Return [X, Y] of the center of cell containing provided text 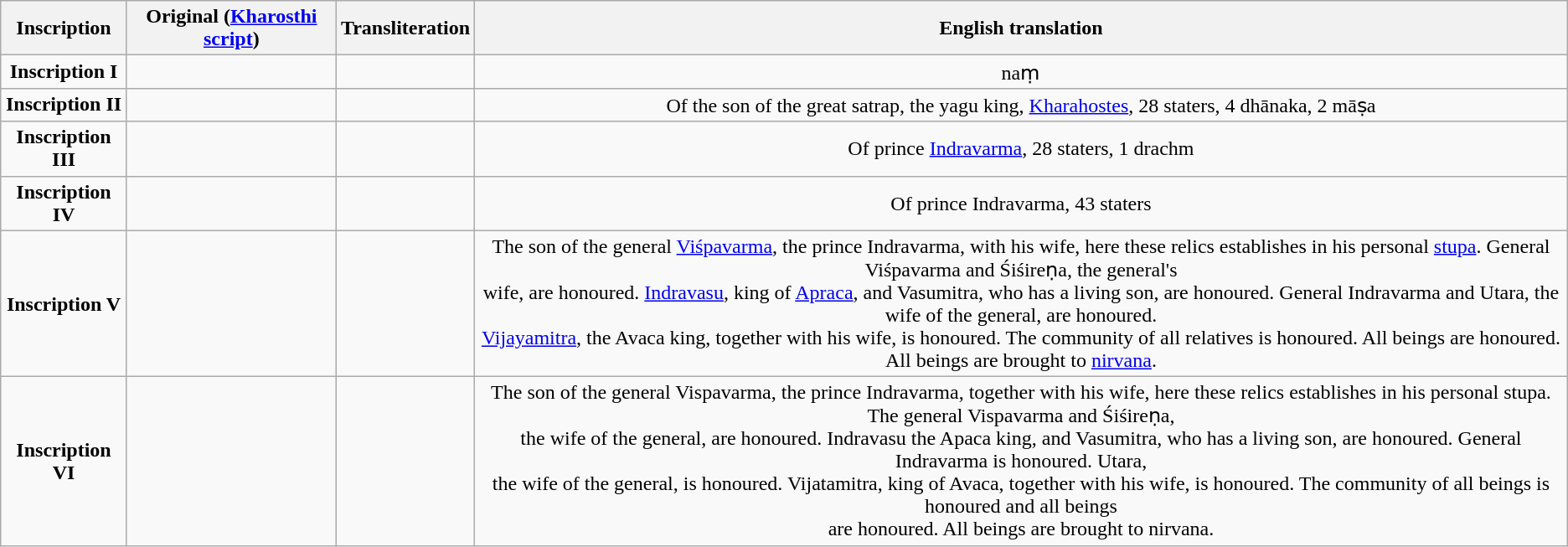
Of the son of the great satrap, the yagu king, Kharahostes, 28 staters, 4 dhānaka, 2 māṣa [1022, 105]
Inscription V [64, 303]
Transliteration [405, 28]
Inscription III [64, 149]
Inscription I [64, 72]
Inscription [64, 28]
Of prince Indravarma, 43 staters [1022, 203]
Inscription II [64, 105]
Of prince Indravarma, 28 staters, 1 drachm [1022, 149]
Original (Kharosthi script) [231, 28]
naṃ [1022, 72]
English translation [1022, 28]
Inscription VI [64, 462]
Inscription IV [64, 203]
